Provide the (x, y) coordinate of the cell's center where the given text is located.  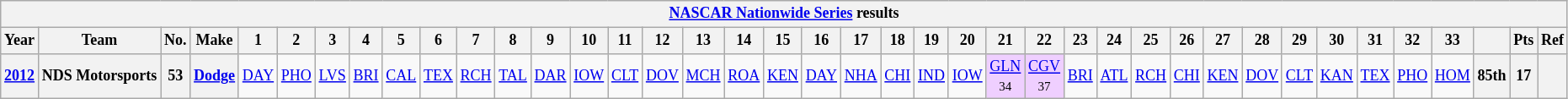
NASCAR Nationwide Series results (784, 14)
Dodge (215, 76)
GLN34 (1005, 76)
22 (1044, 41)
15 (783, 41)
ROA (744, 76)
TAL (513, 76)
CAL (401, 76)
32 (1413, 41)
24 (1114, 41)
30 (1336, 41)
21 (1005, 41)
23 (1080, 41)
31 (1375, 41)
2 (296, 41)
3 (332, 41)
13 (703, 41)
No. (175, 41)
5 (401, 41)
10 (589, 41)
Year (20, 41)
1 (258, 41)
14 (744, 41)
Pts (1524, 41)
NDS Motorsports (99, 76)
ATL (1114, 76)
HOM (1453, 76)
28 (1262, 41)
53 (175, 76)
4 (365, 41)
27 (1223, 41)
7 (476, 41)
LVS (332, 76)
11 (625, 41)
18 (898, 41)
26 (1187, 41)
MCH (703, 76)
16 (821, 41)
85th (1492, 76)
25 (1151, 41)
6 (439, 41)
NHA (861, 76)
Make (215, 41)
CGV37 (1044, 76)
Ref (1553, 41)
IND (931, 76)
KAN (1336, 76)
Team (99, 41)
29 (1299, 41)
DAR (551, 76)
20 (967, 41)
8 (513, 41)
2012 (20, 76)
33 (1453, 41)
19 (931, 41)
9 (551, 41)
12 (663, 41)
